Determine the (x, y) coordinate at the center of the cell enclosing the given text.  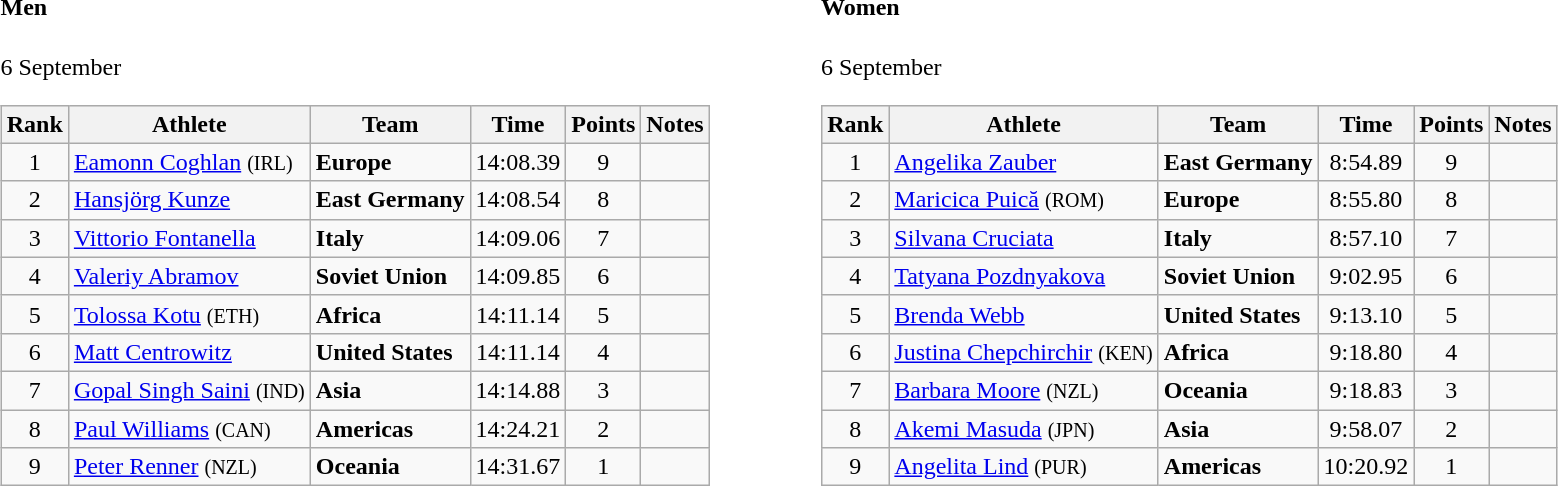
9:58.07 (1366, 429)
Paul Williams (CAN) (189, 429)
Angelika Zauber (1024, 162)
9:18.83 (1366, 390)
Hansjörg Kunze (189, 200)
9:02.95 (1366, 276)
14:09.06 (518, 238)
9:13.10 (1366, 314)
14:14.88 (518, 390)
Barbara Moore (NZL) (1024, 390)
14:09.85 (518, 276)
14:31.67 (518, 467)
10:20.92 (1366, 467)
8:57.10 (1366, 238)
14:08.39 (518, 162)
Brenda Webb (1024, 314)
Justina Chepchirchir (KEN) (1024, 352)
Akemi Masuda (JPN) (1024, 429)
8:54.89 (1366, 162)
14:08.54 (518, 200)
Matt Centrowitz (189, 352)
Vittorio Fontanella (189, 238)
Gopal Singh Saini (IND) (189, 390)
Eamonn Coghlan (IRL) (189, 162)
9:18.80 (1366, 352)
Angelita Lind (PUR) (1024, 467)
8:55.80 (1366, 200)
Tatyana Pozdnyakova (1024, 276)
Valeriy Abramov (189, 276)
Maricica Puică (ROM) (1024, 200)
Tolossa Kotu (ETH) (189, 314)
Silvana Cruciata (1024, 238)
Peter Renner (NZL) (189, 467)
14:24.21 (518, 429)
